Pinpoint the cell where the given text exists, returning its [X, Y] midpoint coordinate. 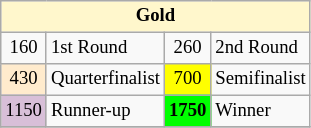
Winner [260, 112]
1750 [187, 112]
Runner-up [105, 112]
1150 [24, 112]
Semifinalist [260, 80]
700 [187, 80]
260 [187, 48]
430 [24, 80]
160 [24, 48]
2nd Round [260, 48]
Quarterfinalist [105, 80]
Gold [156, 16]
1st Round [105, 48]
